Scan for the cell matching the given text and deliver its (x, y) coordinate at center. 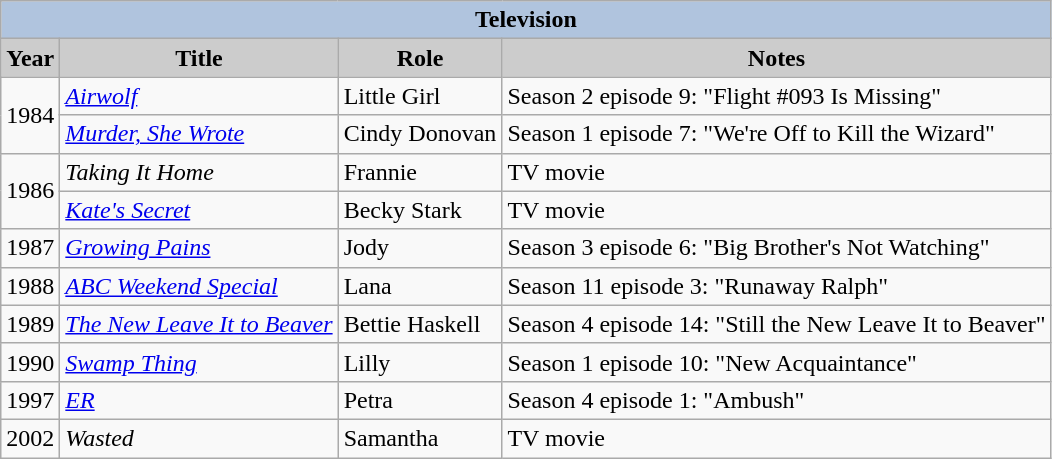
The New Leave It to Beaver (199, 324)
Season 4 episode 14: "Still the New Leave It to Beaver" (776, 324)
Samantha (420, 438)
Kate's Secret (199, 210)
Growing Pains (199, 248)
Becky Stark (420, 210)
1990 (30, 362)
Lilly (420, 362)
Frannie (420, 172)
Season 4 episode 1: "Ambush" (776, 400)
Petra (420, 400)
2002 (30, 438)
Jody (420, 248)
Murder, She Wrote (199, 134)
1986 (30, 191)
Season 1 episode 7: "We're Off to Kill the Wizard" (776, 134)
Season 11 episode 3: "Runaway Ralph" (776, 286)
1987 (30, 248)
ER (199, 400)
Swamp Thing (199, 362)
Title (199, 58)
ABC Weekend Special (199, 286)
1988 (30, 286)
Season 2 episode 9: "Flight #093 Is Missing" (776, 96)
Wasted (199, 438)
Airwolf (199, 96)
Season 3 episode 6: "Big Brother's Not Watching" (776, 248)
Taking It Home (199, 172)
Cindy Donovan (420, 134)
1989 (30, 324)
Notes (776, 58)
1984 (30, 115)
Television (526, 20)
Season 1 episode 10: "New Acquaintance" (776, 362)
Year (30, 58)
Role (420, 58)
Lana (420, 286)
Bettie Haskell (420, 324)
1997 (30, 400)
Little Girl (420, 96)
